Detect which cell encompasses the target text, then output its [x, y] center coordinate. 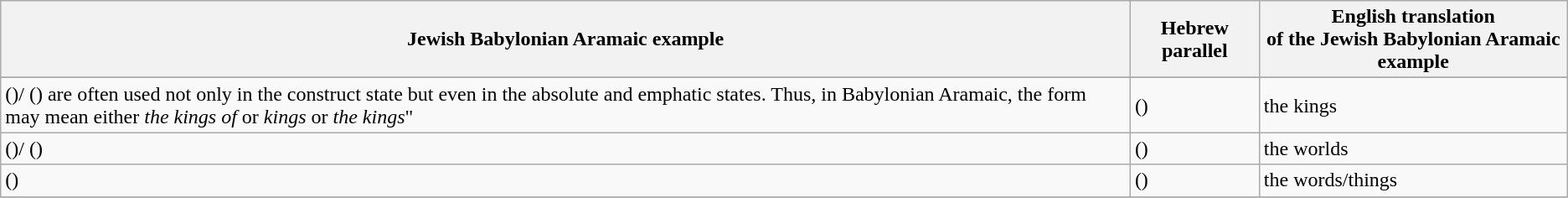
the kings [1413, 106]
English translation of the Jewish Babylonian Aramaic example [1413, 39]
Hebrew parallel [1194, 39]
Jewish Babylonian Aramaic example [566, 39]
()/ () [566, 148]
the words/things [1413, 180]
the worlds [1413, 148]
